Scan for the cell matching the given text and deliver its (x, y) coordinate at center. 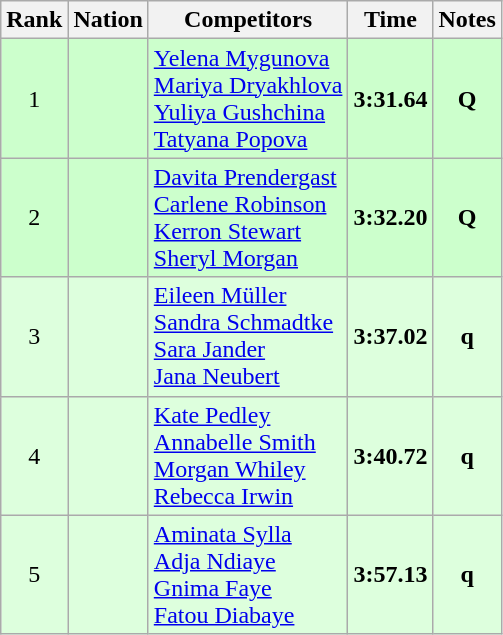
Kate PedleyAnnabelle SmithMorgan WhileyRebecca Irwin (248, 456)
2 (34, 218)
4 (34, 456)
3 (34, 336)
1 (34, 98)
3:40.72 (390, 456)
Competitors (248, 20)
3:31.64 (390, 98)
5 (34, 574)
3:32.20 (390, 218)
Eileen MüllerSandra SchmadtkeSara JanderJana Neubert (248, 336)
3:37.02 (390, 336)
Yelena MygunovaMariya DryakhlovaYuliya GushchinaTatyana Popova (248, 98)
Time (390, 20)
Notes (467, 20)
3:57.13 (390, 574)
Aminata SyllaAdja NdiayeGnima FayeFatou Diabaye (248, 574)
Nation (108, 20)
Rank (34, 20)
Davita PrendergastCarlene RobinsonKerron StewartSheryl Morgan (248, 218)
